Detect which cell encompasses the target text, then output its (x, y) center coordinate. 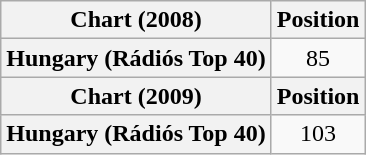
Chart (2008) (136, 20)
103 (318, 134)
85 (318, 58)
Chart (2009) (136, 96)
